From the cell containing the given text, extract its center point as (x, y) coordinate. 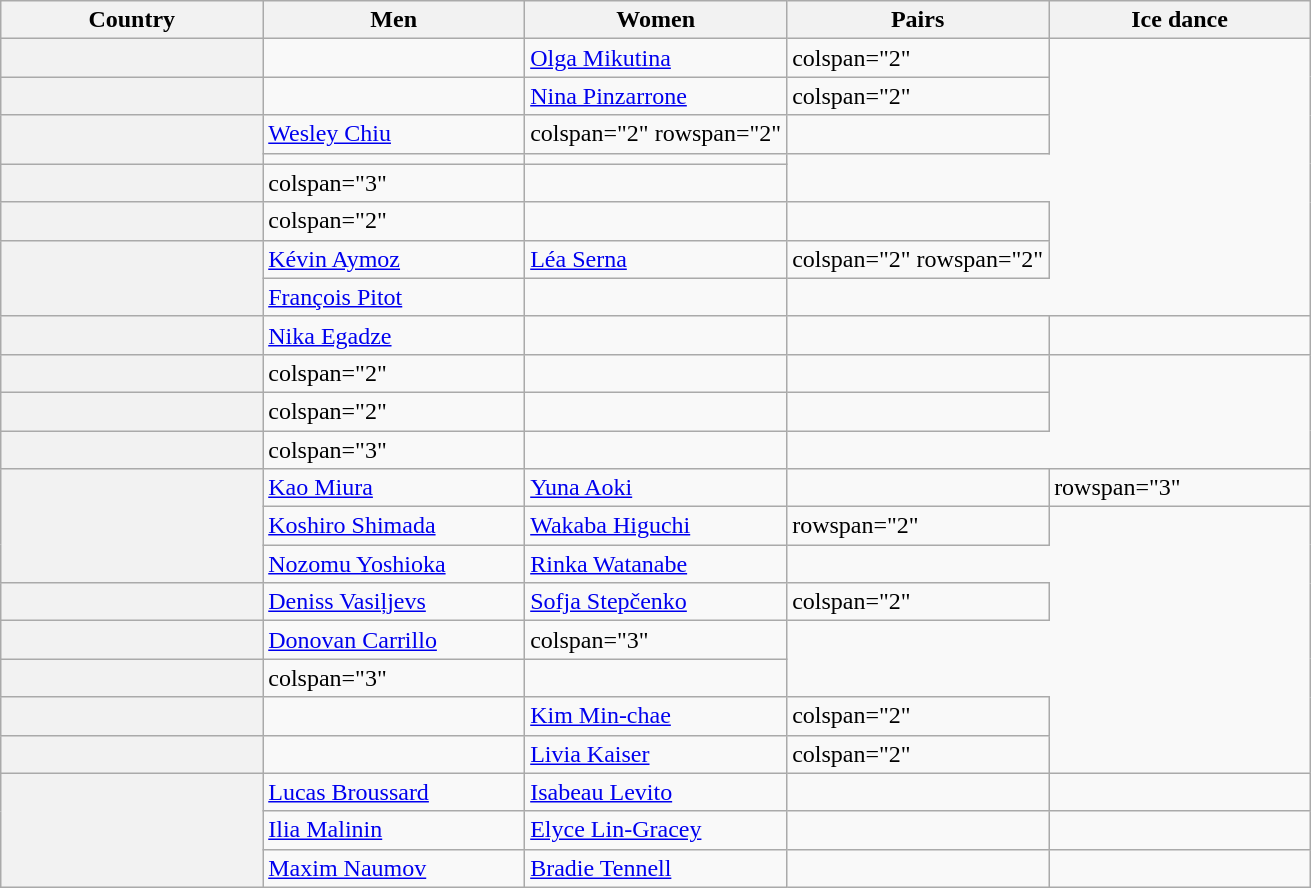
Kim Min-chae (656, 716)
Rinka Watanabe (656, 564)
Kao Miura (394, 488)
Pairs (918, 20)
rowspan="2" (918, 526)
Isabeau Levito (656, 792)
Kévin Aymoz (394, 259)
Country (132, 20)
Olga Mikutina (656, 58)
Léa Serna (656, 259)
Ilia Malinin (394, 830)
Deniss Vasiļjevs (394, 602)
François Pitot (394, 297)
Yuna Aoki (656, 488)
Nozomu Yoshioka (394, 564)
Lucas Broussard (394, 792)
Donovan Carrillo (394, 640)
rowspan="3" (1180, 488)
Sofja Stepčenko (656, 602)
Bradie Tennell (656, 868)
Nika Egadze (394, 335)
Maxim Naumov (394, 868)
Nina Pinzarrone (656, 96)
Women (656, 20)
Ice dance (1180, 20)
Wesley Chiu (394, 134)
Elyce Lin-Gracey (656, 830)
Men (394, 20)
Koshiro Shimada (394, 526)
Livia Kaiser (656, 754)
Wakaba Higuchi (656, 526)
